Return the (x, y) coordinate for the center point of the cell that contains the specified text.  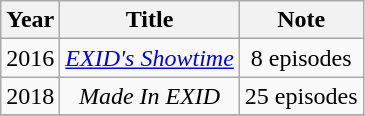
Made In EXID (150, 96)
25 episodes (301, 96)
Note (301, 20)
8 episodes (301, 58)
2018 (30, 96)
Year (30, 20)
2016 (30, 58)
Title (150, 20)
EXID's Showtime (150, 58)
